Search for the cell housing the specified text and yield its (x, y) center coordinate. 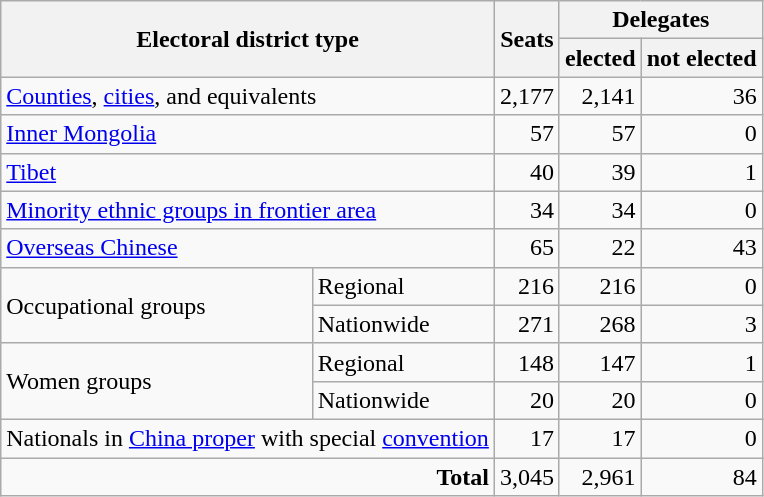
Occupational groups (156, 305)
elected (600, 58)
148 (526, 362)
84 (702, 477)
Tibet (248, 172)
271 (526, 324)
39 (600, 172)
40 (526, 172)
3 (702, 324)
2,177 (526, 96)
Minority ethnic groups in frontier area (248, 210)
not elected (702, 58)
Nationals in China proper with special convention (248, 438)
Inner Mongolia (248, 134)
65 (526, 248)
268 (600, 324)
Seats (526, 39)
43 (702, 248)
2,141 (600, 96)
Total (248, 477)
2,961 (600, 477)
147 (600, 362)
Overseas Chinese (248, 248)
3,045 (526, 477)
Women groups (156, 381)
Electoral district type (248, 39)
Delegates (660, 20)
Counties, cities, and equivalents (248, 96)
36 (702, 96)
22 (600, 248)
